For the text-containing cell, return its midpoint in [x, y] coordinate format. 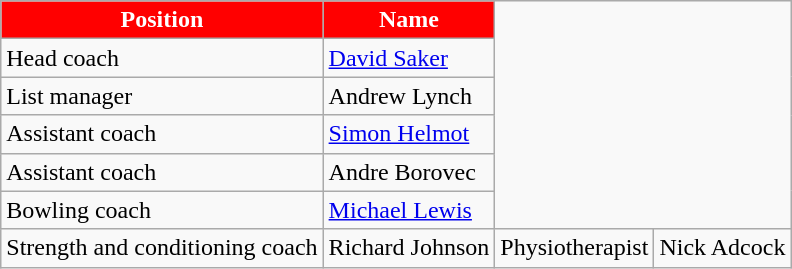
Physiotherapist [574, 248]
Head coach [162, 58]
Michael Lewis [409, 210]
David Saker [409, 58]
Nick Adcock [722, 248]
Richard Johnson [409, 248]
Andrew Lynch [409, 96]
Strength and conditioning coach [162, 248]
Position [162, 20]
Bowling coach [162, 210]
Andre Borovec [409, 172]
List manager [162, 96]
Name [409, 20]
Simon Helmot [409, 134]
